Output the [X, Y] coordinate of the center of the cell containing the given text.  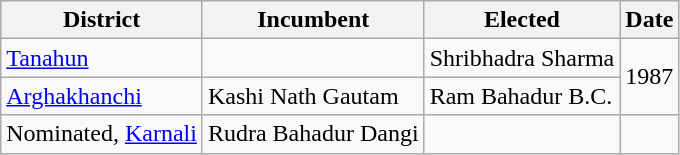
1987 [650, 77]
District [102, 20]
Elected [522, 20]
Incumbent [313, 20]
Date [650, 20]
Nominated, Karnali [102, 134]
Arghakhanchi [102, 96]
Shribhadra Sharma [522, 58]
Ram Bahadur B.C. [522, 96]
Kashi Nath Gautam [313, 96]
Rudra Bahadur Dangi [313, 134]
Tanahun [102, 58]
